Find where the given text appears and provide that cell's center as [X, Y] coordinate. 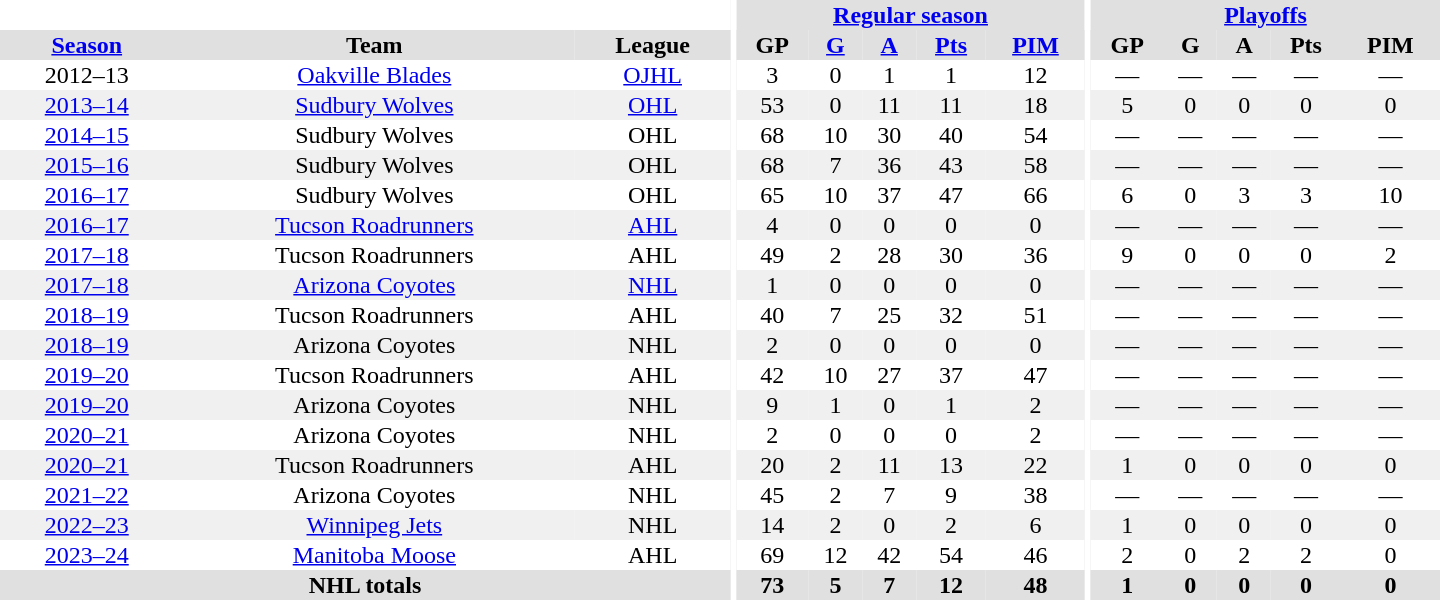
Manitoba Moose [374, 555]
49 [772, 255]
51 [1036, 315]
32 [951, 315]
48 [1036, 585]
65 [772, 195]
2013–14 [86, 105]
66 [1036, 195]
League [652, 45]
4 [772, 225]
73 [772, 585]
Playoffs [1266, 15]
Team [374, 45]
Oakville Blades [374, 75]
2023–24 [86, 555]
Season [86, 45]
NHL totals [365, 585]
69 [772, 555]
45 [772, 495]
58 [1036, 165]
Regular season [910, 15]
46 [1036, 555]
OJHL [652, 75]
2012–13 [86, 75]
22 [1036, 465]
28 [889, 255]
43 [951, 165]
53 [772, 105]
Winnipeg Jets [374, 525]
2022–23 [86, 525]
14 [772, 525]
2021–22 [86, 495]
38 [1036, 495]
2015–16 [86, 165]
27 [889, 375]
18 [1036, 105]
25 [889, 315]
20 [772, 465]
13 [951, 465]
2014–15 [86, 135]
